Capture the cell that displays the provided text and extract its (X, Y) central coordinate. 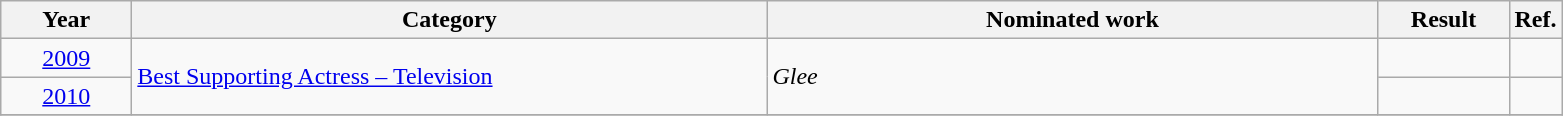
Category (450, 20)
2009 (66, 58)
Ref. (1536, 20)
Nominated work (1072, 20)
Best Supporting Actress – Television (450, 77)
Glee (1072, 77)
2010 (66, 96)
Result (1444, 20)
Year (66, 20)
